Capture the cell that displays the provided text and extract its (X, Y) central coordinate. 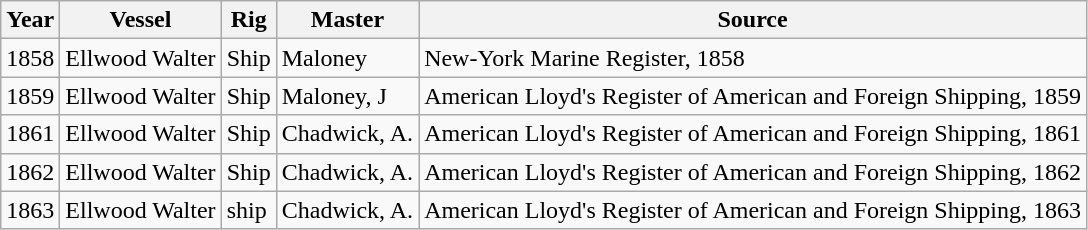
Master (347, 20)
1859 (30, 96)
1861 (30, 134)
American Lloyd's Register of American and Foreign Shipping, 1859 (753, 96)
New-York Marine Register, 1858 (753, 58)
Rig (248, 20)
1863 (30, 210)
1862 (30, 172)
Source (753, 20)
1858 (30, 58)
Year (30, 20)
American Lloyd's Register of American and Foreign Shipping, 1862 (753, 172)
Maloney (347, 58)
ship (248, 210)
Vessel (140, 20)
American Lloyd's Register of American and Foreign Shipping, 1863 (753, 210)
American Lloyd's Register of American and Foreign Shipping, 1861 (753, 134)
Maloney, J (347, 96)
